Extract the [x, y] coordinate from the center of the cell holding the provided text.  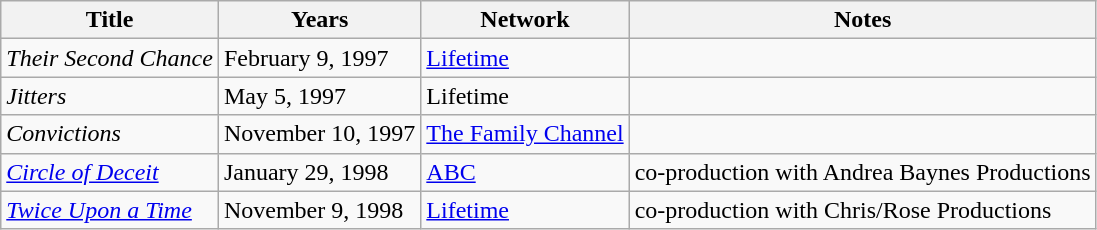
Years [319, 20]
The Family Channel [525, 134]
November 10, 1997 [319, 134]
co-production with Andrea Baynes Productions [862, 172]
Their Second Chance [110, 58]
Twice Upon a Time [110, 210]
January 29, 1998 [319, 172]
November 9, 1998 [319, 210]
Network [525, 20]
May 5, 1997 [319, 96]
February 9, 1997 [319, 58]
Jitters [110, 96]
co-production with Chris/Rose Productions [862, 210]
Convictions [110, 134]
Title [110, 20]
Notes [862, 20]
ABC [525, 172]
Circle of Deceit [110, 172]
